Identify which cell holds the provided text, then report its (X, Y) central coordinate. 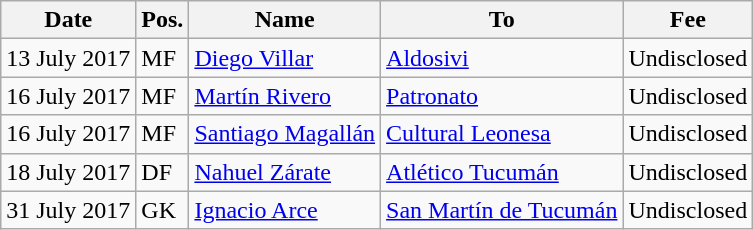
18 July 2017 (68, 172)
GK (162, 210)
13 July 2017 (68, 58)
Nahuel Zárate (285, 172)
Patronato (502, 96)
Cultural Leonesa (502, 134)
Atlético Tucumán (502, 172)
To (502, 20)
Santiago Magallán (285, 134)
Fee (688, 20)
Martín Rivero (285, 96)
DF (162, 172)
31 July 2017 (68, 210)
Aldosivi (502, 58)
Name (285, 20)
Pos. (162, 20)
Ignacio Arce (285, 210)
Diego Villar (285, 58)
San Martín de Tucumán (502, 210)
Date (68, 20)
